Scan for the cell matching the given text and deliver its (x, y) coordinate at center. 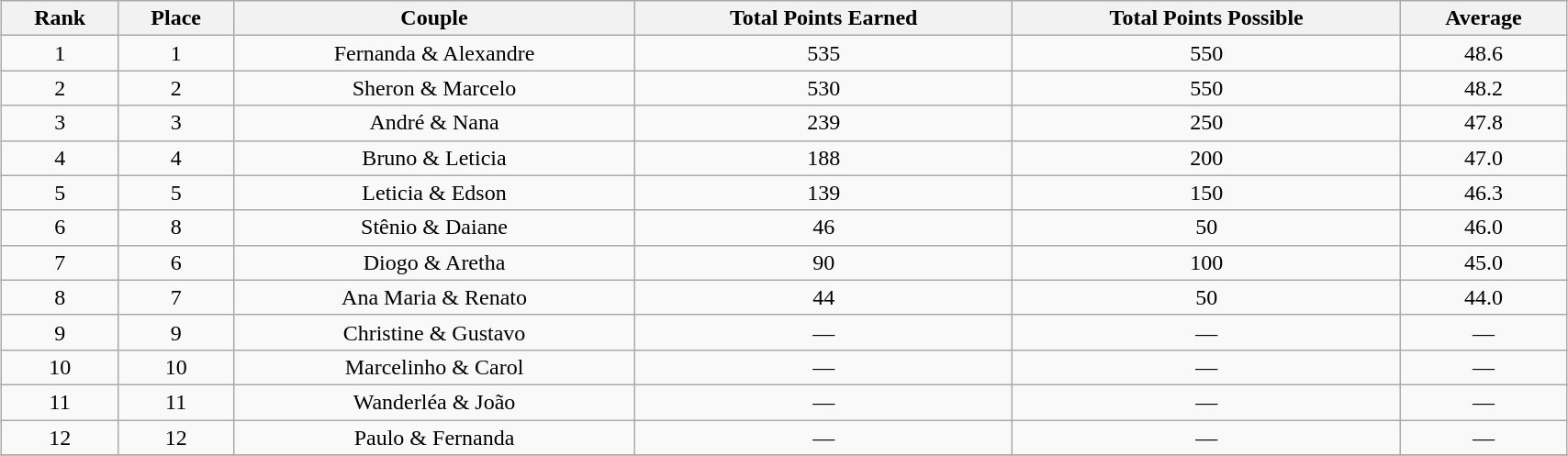
46 (824, 228)
Place (176, 18)
Ana Maria & Renato (434, 297)
Bruno & Leticia (434, 158)
48.6 (1484, 53)
239 (824, 123)
Marcelinho & Carol (434, 367)
47.0 (1484, 158)
45.0 (1484, 262)
46.0 (1484, 228)
44 (824, 297)
Diogo & Aretha (434, 262)
Christine & Gustavo (434, 332)
46.3 (1484, 193)
188 (824, 158)
Total Points Earned (824, 18)
Leticia & Edson (434, 193)
Average (1484, 18)
Sheron & Marcelo (434, 88)
Total Points Possible (1206, 18)
André & Nana (434, 123)
Fernanda & Alexandre (434, 53)
139 (824, 193)
47.8 (1484, 123)
Couple (434, 18)
Stênio & Daiane (434, 228)
250 (1206, 123)
44.0 (1484, 297)
Paulo & Fernanda (434, 438)
200 (1206, 158)
535 (824, 53)
150 (1206, 193)
Wanderléa & João (434, 402)
100 (1206, 262)
90 (824, 262)
48.2 (1484, 88)
530 (824, 88)
Rank (60, 18)
